Find where the given text appears and provide that cell's center as [x, y] coordinate. 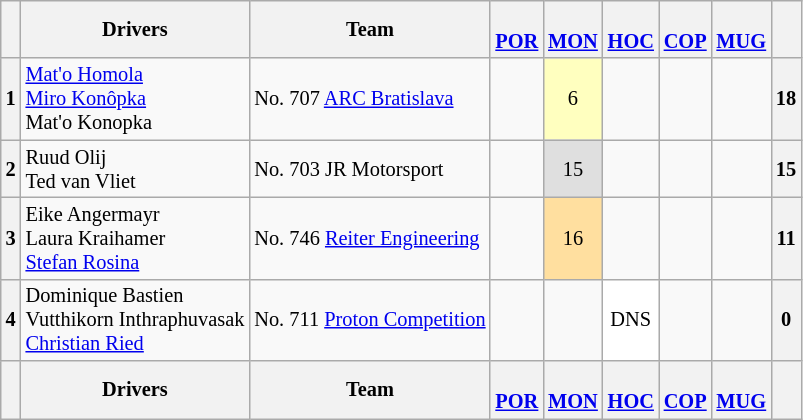
1 [11, 99]
16 [573, 238]
3 [11, 238]
2 [11, 169]
0 [786, 320]
DNS [631, 320]
No. 746 Reiter Engineering [370, 238]
Eike Angermayr Laura Kraihamer Stefan Rosina [136, 238]
Mat'o Homola Miro Konôpka Mat'o Konopka [136, 99]
No. 711 Proton Competition [370, 320]
Dominique Bastien Vutthikorn Inthraphuvasak Christian Ried [136, 320]
6 [573, 99]
No. 707 ARC Bratislava [370, 99]
4 [11, 320]
11 [786, 238]
18 [786, 99]
Ruud Olij Ted van Vliet [136, 169]
No. 703 JR Motorsport [370, 169]
